Find where the given text appears and provide that cell's center as (X, Y) coordinate. 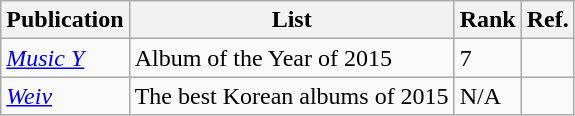
Weiv (65, 96)
Rank (488, 20)
Album of the Year of 2015 (292, 58)
Ref. (548, 20)
N/A (488, 96)
Music Y (65, 58)
7 (488, 58)
List (292, 20)
The best Korean albums of 2015 (292, 96)
Publication (65, 20)
